Capture the cell that displays the provided text and extract its [x, y] central coordinate. 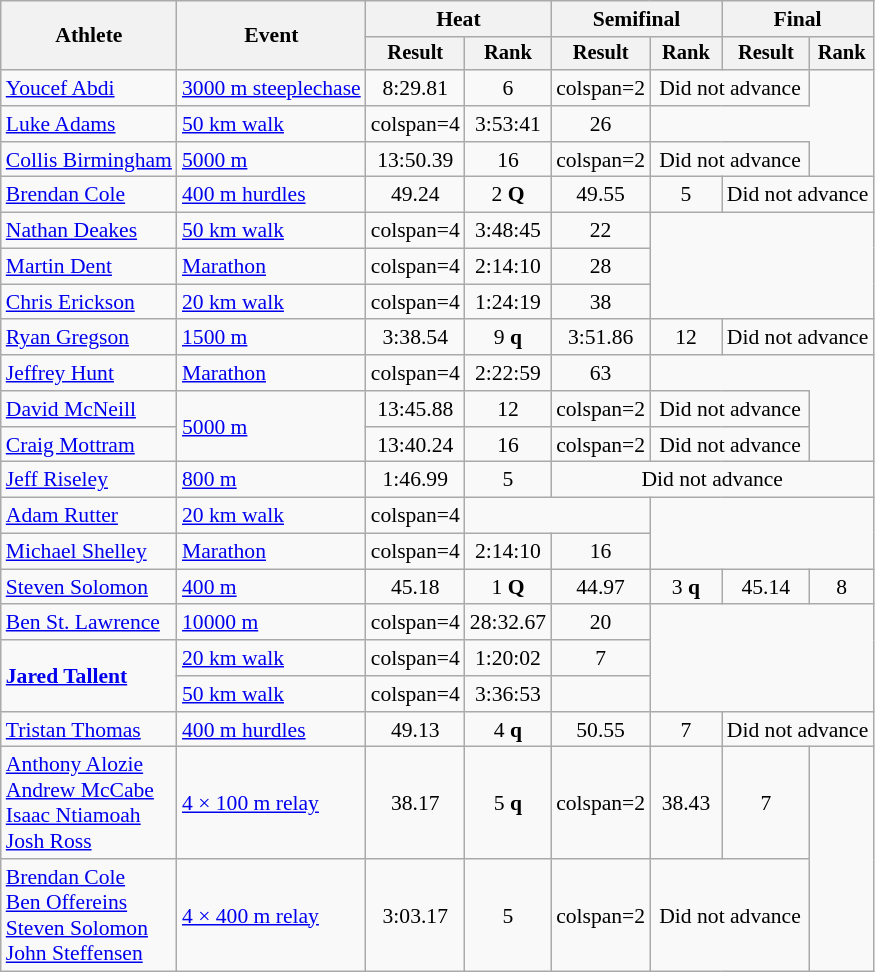
3:53:41 [508, 124]
8:29.81 [416, 88]
6 [508, 88]
38 [600, 302]
Michael Shelley [89, 552]
Nathan Deakes [89, 231]
3:36:53 [508, 694]
26 [600, 124]
45.14 [766, 587]
22 [600, 231]
38.17 [416, 803]
Final [798, 19]
1:46.99 [416, 480]
Craig Mottram [89, 445]
Heat [458, 19]
1:20:02 [508, 658]
Ben St. Lawrence [89, 623]
3:38.54 [416, 338]
10000 m [272, 623]
8 [842, 587]
38.43 [686, 803]
Tristan Thomas [89, 730]
4 × 100 m relay [272, 803]
20 [600, 623]
Youcef Abdi [89, 88]
9 q [508, 338]
Event [272, 36]
1500 m [272, 338]
Jeffrey Hunt [89, 373]
Steven Solomon [89, 587]
13:50.39 [416, 160]
Adam Rutter [89, 516]
Anthony AlozieAndrew McCabeIsaac NtiamoahJosh Ross [89, 803]
28:32.67 [508, 623]
Brendan Cole [89, 195]
Brendan ColeBen OffereinsSteven SolomonJohn Steffensen [89, 915]
2 Q [508, 195]
49.13 [416, 730]
3000 m steeplechase [272, 88]
Jeff Riseley [89, 480]
3:51.86 [600, 338]
45.18 [416, 587]
3:48:45 [508, 231]
Athlete [89, 36]
3 q [686, 587]
Ryan Gregson [89, 338]
Semifinal [636, 19]
David McNeill [89, 409]
4 q [508, 730]
3:03.17 [416, 915]
5 q [508, 803]
49.55 [600, 195]
50.55 [600, 730]
Jared Tallent [89, 676]
400 m [272, 587]
28 [600, 267]
2:22:59 [508, 373]
Chris Erickson [89, 302]
Collis Birmingham [89, 160]
800 m [272, 480]
1 Q [508, 587]
Luke Adams [89, 124]
13:45.88 [416, 409]
Martin Dent [89, 267]
13:40.24 [416, 445]
49.24 [416, 195]
44.97 [600, 587]
4 × 400 m relay [272, 915]
63 [600, 373]
1:24:19 [508, 302]
